From the cell containing the given text, extract its center point as (x, y) coordinate. 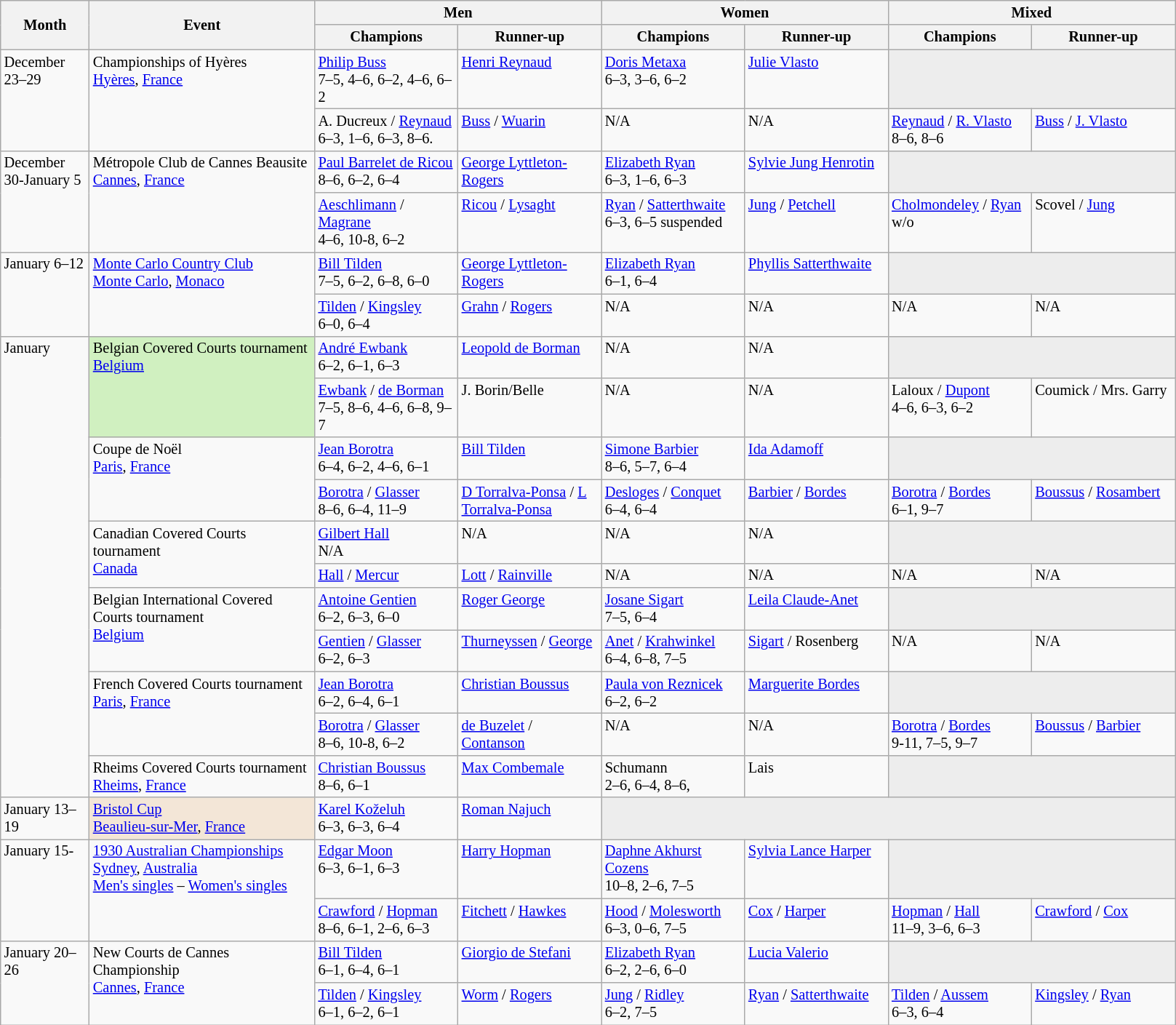
Buss / J. Vlasto (1103, 129)
Marguerite Bordes (816, 693)
New Courts de Cannes ChampionshipCannes, France (202, 982)
Ricou / Lysaght (529, 223)
Desloges / Conquet6–4, 6–4 (673, 500)
Sylvia Lance Harper (816, 869)
Thurneyssen / George (529, 650)
Borotra / Glasser8–6, 10-8, 6–2 (387, 734)
de Buzelet / Contanson (529, 734)
Coumick / Mrs. Garry (1103, 407)
Month (45, 25)
Elizabeth Ryan6–3, 1–6, 6–3 (673, 172)
Ewbank / de Borman7–5, 8–6, 4–6, 6–8, 9–7 (387, 407)
Edgar Moon6–3, 6–1, 6–3 (387, 869)
January (45, 567)
January 15- (45, 889)
Tilden / Kingsley6–0, 6–4 (387, 315)
Giorgio de Stefani (529, 962)
Grahn / Rogers (529, 315)
Barbier / Bordes (816, 500)
Paula von Reznicek6–2, 6–2 (673, 693)
Julie Vlasto (816, 79)
Bill Tilden7–5, 6–2, 6–8, 6–0 (387, 273)
J. Borin/Belle (529, 407)
1930 Australian ChampionshipsSydney, AustraliaMen's singles – Women's singles (202, 889)
Simone Barbier8–6, 5–7, 6–4 (673, 458)
Coupe de NoëlParis, France (202, 479)
Jean Borotra6–4, 6–2, 4–6, 6–1 (387, 458)
Antoine Gentien6–2, 6–3, 6–0 (387, 609)
Roger George (529, 609)
January 6–12 (45, 294)
D Torralva-Ponsa / L Torralva-Ponsa (529, 500)
Mixed (1031, 12)
Roman Najuch (529, 818)
Tilden / Kingsley6–1, 6–2, 6–1 (387, 1003)
Canadian Covered Courts tournamentCanada (202, 554)
Crawford / Hopman8–6, 6–1, 2–6, 6–3 (387, 920)
Gilbert HallN/A (387, 542)
Buss / Wuarin (529, 129)
December 30-January 5 (45, 201)
Lott / Rainville (529, 575)
Scovel / Jung (1103, 223)
Monte Carlo Country ClubMonte Carlo, Monaco (202, 294)
Ryan / Satterthwaite (816, 1003)
Elizabeth Ryan6–1, 6–4 (673, 273)
Bill Tilden (529, 458)
Daphne Akhurst Cozens10–8, 2–6, 7–5 (673, 869)
Boussus / Barbier (1103, 734)
Borotra / Bordes6–1, 9–7 (960, 500)
Métropole Club de Cannes BeausiteCannes, France (202, 201)
Hopman / Hall11–9, 3–6, 6–3 (960, 920)
Gentien / Glasser6–2, 6–3 (387, 650)
Karel Koželuh6–3, 6–3, 6–4 (387, 818)
Harry Hopman (529, 869)
Belgian Covered Courts tournamentBelgium (202, 387)
Bristol CupBeaulieu-sur-Mer, France (202, 818)
Reynaud / R. Vlasto8–6, 8–6 (960, 129)
Ryan / Satterthwaite6–3, 6–5 suspended (673, 223)
Sylvie Jung Henrotin (816, 172)
Lais (816, 776)
Leila Claude-Anet (816, 609)
Henri Reynaud (529, 79)
Schumann2–6, 6–4, 8–6, (673, 776)
January 13–19 (45, 818)
Borotra / Glasser8–6, 6–4, 11–9 (387, 500)
A. Ducreux / Reynaud6–3, 1–6, 6–3, 8–6. (387, 129)
Tilden / Aussem6–3, 6–4 (960, 1003)
Jean Borotra6–2, 6–4, 6–1 (387, 693)
Borotra / Bordes9-11, 7–5, 9–7 (960, 734)
Jung / Ridley6–2, 7–5 (673, 1003)
Aeschlimann / Magrane4–6, 10-8, 6–2 (387, 223)
Men (458, 12)
Rheims Covered Courts tournamentRheims, France (202, 776)
Hood / Molesworth6–3, 0–6, 7–5 (673, 920)
Doris Metaxa6–3, 3–6, 6–2 (673, 79)
Max Combemale (529, 776)
Crawford / Cox (1103, 920)
Belgian International Covered Courts tournamentBelgium (202, 630)
Cholmondeley / Ryanw/o (960, 223)
Lucia Valerio (816, 962)
December 23–29 (45, 100)
Philip Buss7–5, 4–6, 6–2, 4–6, 6–2 (387, 79)
Kingsley / Ryan (1103, 1003)
Cox / Harper (816, 920)
Sigart / Rosenberg (816, 650)
Ida Adamoff (816, 458)
Christian Boussus8–6, 6–1 (387, 776)
Bill Tilden6–1, 6–4, 6–1 (387, 962)
André Ewbank6–2, 6–1, 6–3 (387, 357)
Jung / Petchell (816, 223)
Josane Sigart7–5, 6–4 (673, 609)
Laloux / Dupont4–6, 6–3, 6–2 (960, 407)
Hall / Mercur (387, 575)
Event (202, 25)
January 20–26 (45, 982)
French Covered Courts tournamentParis, France (202, 713)
Paul Barrelet de Ricou8–6, 6–2, 6–4 (387, 172)
Anet / Krahwinkel6–4, 6–8, 7–5 (673, 650)
Christian Boussus (529, 693)
Boussus / Rosambert (1103, 500)
Championships of HyèresHyères, France (202, 100)
Worm / Rogers (529, 1003)
Women (745, 12)
Fitchett / Hawkes (529, 920)
Elizabeth Ryan6–2, 2–6, 6–0 (673, 962)
Phyllis Satterthwaite (816, 273)
Leopold de Borman (529, 357)
